Search for the cell housing the specified text and yield its (x, y) center coordinate. 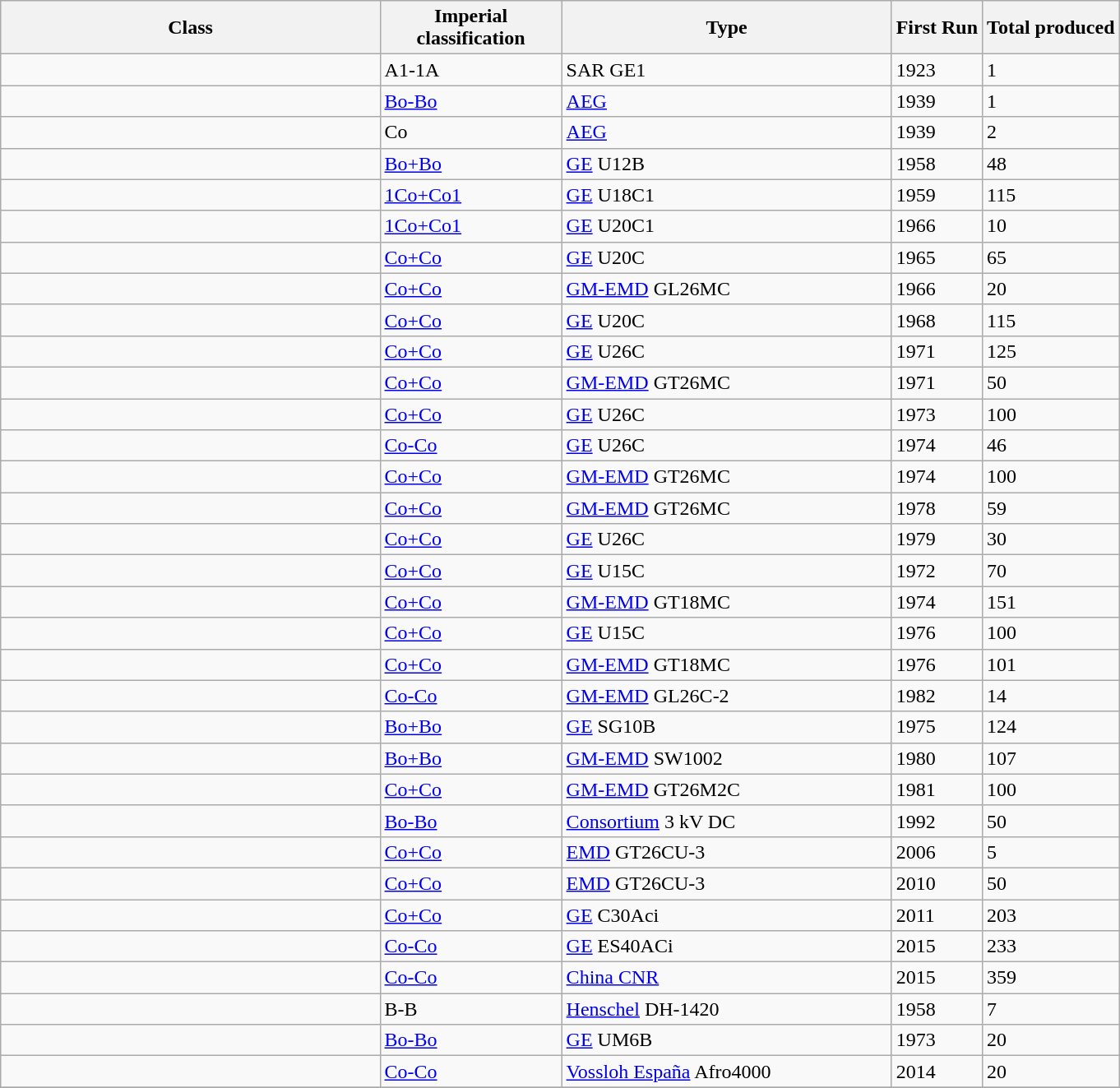
10 (1051, 226)
Class (191, 28)
GM-EMD GT26M2C (727, 789)
124 (1051, 727)
2006 (937, 852)
1978 (937, 508)
GE C30Aci (727, 915)
65 (1051, 257)
GE U20C1 (727, 226)
1980 (937, 758)
Type (727, 28)
China CNR (727, 978)
1923 (937, 70)
107 (1051, 758)
1975 (937, 727)
59 (1051, 508)
SAR GE1 (727, 70)
2 (1051, 132)
GM-EMD SW1002 (727, 758)
A1-1A (470, 70)
Henschel DH-1420 (727, 1009)
GE U18C1 (727, 195)
1981 (937, 789)
359 (1051, 978)
30 (1051, 539)
233 (1051, 947)
2011 (937, 915)
GE U12B (727, 164)
B-B (470, 1009)
14 (1051, 696)
101 (1051, 664)
Consortium 3 kV DC (727, 821)
GM-EMD GL26MC (727, 289)
1992 (937, 821)
Total produced (1051, 28)
48 (1051, 164)
1979 (937, 539)
151 (1051, 602)
GE UM6B (727, 1040)
Co (470, 132)
46 (1051, 446)
2010 (937, 883)
203 (1051, 915)
GM-EMD GL26C-2 (727, 696)
1972 (937, 571)
GE SG10B (727, 727)
1965 (937, 257)
1982 (937, 696)
2014 (937, 1072)
Vossloh España Afro4000 (727, 1072)
Imperial classification (470, 28)
7 (1051, 1009)
5 (1051, 852)
GE ES40ACi (727, 947)
70 (1051, 571)
1968 (937, 320)
First Run (937, 28)
125 (1051, 351)
1959 (937, 195)
